Output the [x, y] coordinate of the center of the cell containing the given text.  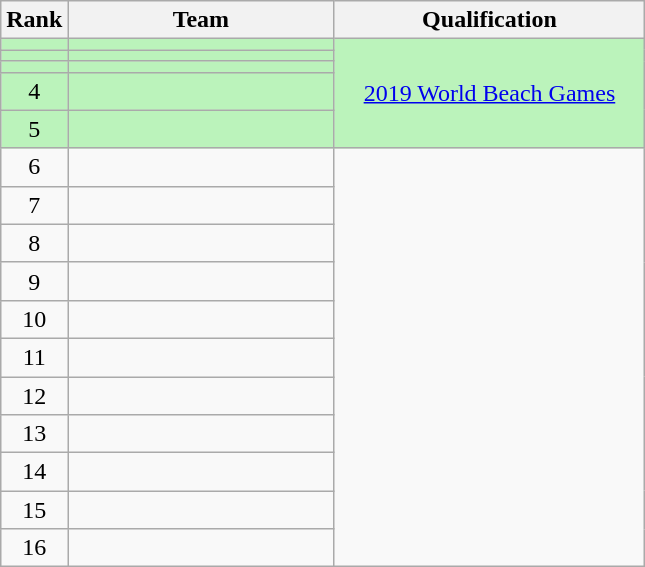
5 [34, 129]
12 [34, 395]
Rank [34, 20]
2019 World Beach Games [490, 94]
8 [34, 243]
10 [34, 319]
15 [34, 510]
14 [34, 472]
9 [34, 281]
16 [34, 548]
4 [34, 91]
7 [34, 205]
6 [34, 167]
Qualification [490, 20]
11 [34, 357]
13 [34, 434]
Team [201, 20]
